Determine the (X, Y) coordinate at the center of the cell enclosing the given text.  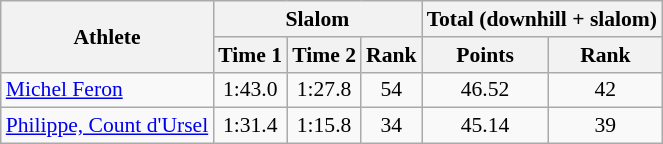
1:15.8 (324, 126)
39 (606, 126)
Time 1 (250, 55)
Slalom (317, 19)
1:43.0 (250, 90)
54 (392, 90)
Athlete (107, 36)
1:31.4 (250, 126)
Philippe, Count d'Ursel (107, 126)
Michel Feron (107, 90)
45.14 (486, 126)
Total (downhill + slalom) (542, 19)
42 (606, 90)
Time 2 (324, 55)
34 (392, 126)
Points (486, 55)
1:27.8 (324, 90)
46.52 (486, 90)
